Search for the cell housing the specified text and yield its (x, y) center coordinate. 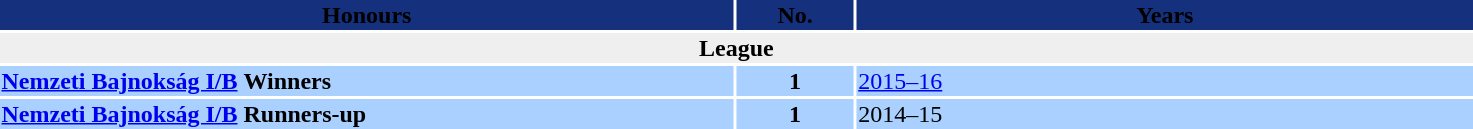
No. (794, 15)
Nemzeti Bajnokság I/B Runners-up (366, 114)
2015–16 (1165, 81)
Nemzeti Bajnokság I/B Winners (366, 81)
League (736, 48)
Honours (366, 15)
Years (1165, 15)
2014–15 (1165, 114)
